Capture the cell that displays the provided text and extract its [X, Y] central coordinate. 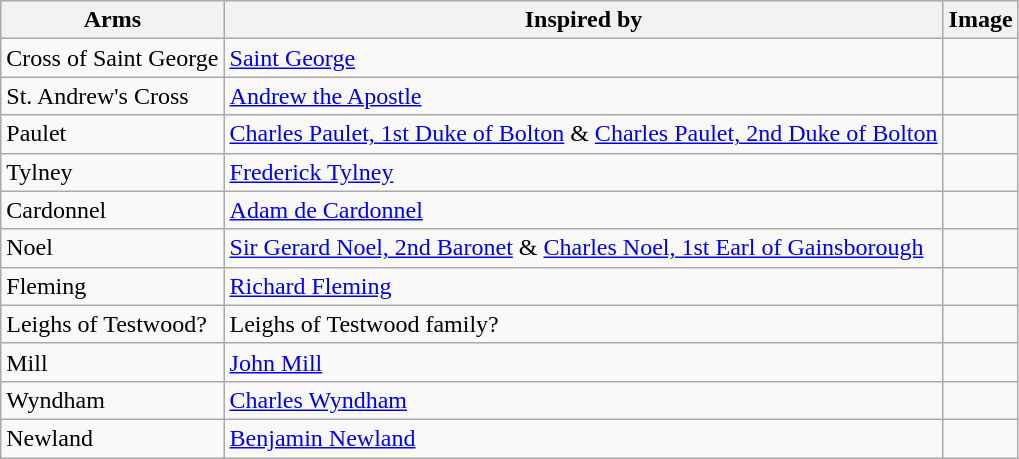
Leighs of Testwood family? [584, 324]
Paulet [112, 134]
St. Andrew's Cross [112, 96]
John Mill [584, 362]
Image [980, 20]
Mill [112, 362]
Cross of Saint George [112, 58]
Arms [112, 20]
Saint George [584, 58]
Sir Gerard Noel, 2nd Baronet & Charles Noel, 1st Earl of Gainsborough [584, 248]
Charles Wyndham [584, 400]
Charles Paulet, 1st Duke of Bolton & Charles Paulet, 2nd Duke of Bolton [584, 134]
Frederick Tylney [584, 172]
Tylney [112, 172]
Fleming [112, 286]
Newland [112, 438]
Noel [112, 248]
Inspired by [584, 20]
Andrew the Apostle [584, 96]
Wyndham [112, 400]
Cardonnel [112, 210]
Leighs of Testwood? [112, 324]
Richard Fleming [584, 286]
Adam de Cardonnel [584, 210]
Benjamin Newland [584, 438]
